Provide the (X, Y) coordinate of the cell's center where the given text is located.  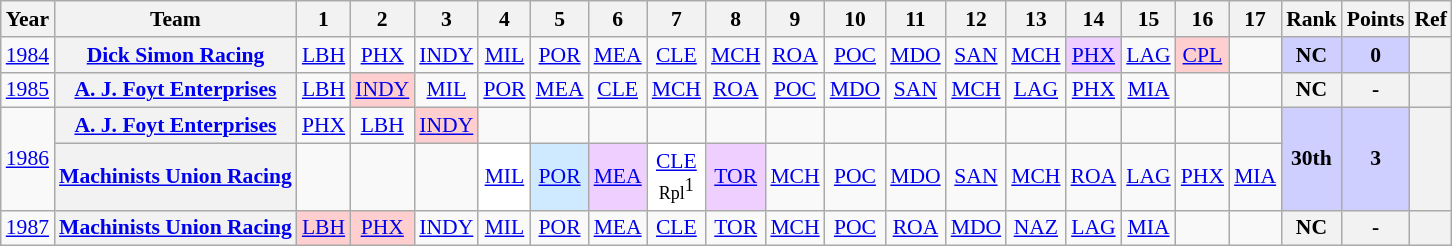
CLERpl1 (676, 178)
5 (560, 19)
1986 (28, 159)
Ref (1430, 19)
7 (676, 19)
NAZ (1036, 228)
1985 (28, 90)
10 (856, 19)
8 (736, 19)
1984 (28, 55)
9 (794, 19)
11 (916, 19)
13 (1036, 19)
Dick Simon Racing (176, 55)
30th (1312, 159)
Year (28, 19)
Points (1376, 19)
15 (1148, 19)
4 (504, 19)
Rank (1312, 19)
1 (324, 19)
6 (618, 19)
17 (1255, 19)
14 (1094, 19)
1987 (28, 228)
2 (382, 19)
CPL (1202, 55)
Team (176, 19)
16 (1202, 19)
12 (976, 19)
0 (1376, 55)
